Return the [X, Y] coordinate for the center point of the cell that contains the specified text.  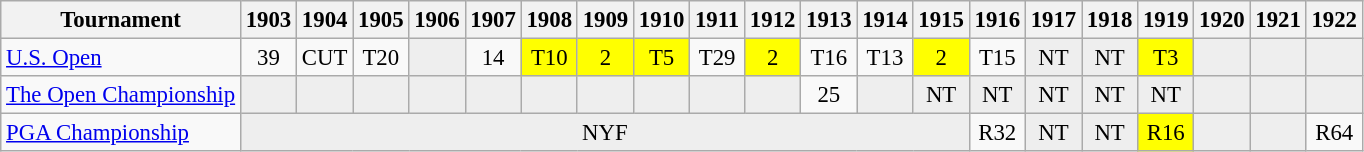
NYF [604, 133]
1916 [997, 20]
1914 [885, 20]
T10 [549, 58]
1919 [1166, 20]
T29 [718, 58]
1913 [829, 20]
T16 [829, 58]
U.S. Open [121, 58]
Tournament [121, 20]
1909 [605, 20]
T13 [885, 58]
1915 [941, 20]
1912 [773, 20]
1921 [1278, 20]
1911 [718, 20]
R16 [1166, 133]
1918 [1110, 20]
25 [829, 95]
T3 [1166, 58]
1917 [1053, 20]
1907 [493, 20]
14 [493, 58]
1906 [437, 20]
T5 [661, 58]
1905 [381, 20]
PGA Championship [121, 133]
1904 [325, 20]
39 [268, 58]
R32 [997, 133]
CUT [325, 58]
1922 [1334, 20]
1908 [549, 20]
1920 [1222, 20]
T20 [381, 58]
R64 [1334, 133]
T15 [997, 58]
1903 [268, 20]
The Open Championship [121, 95]
1910 [661, 20]
